Identify which cell holds the provided text, then report its [X, Y] central coordinate. 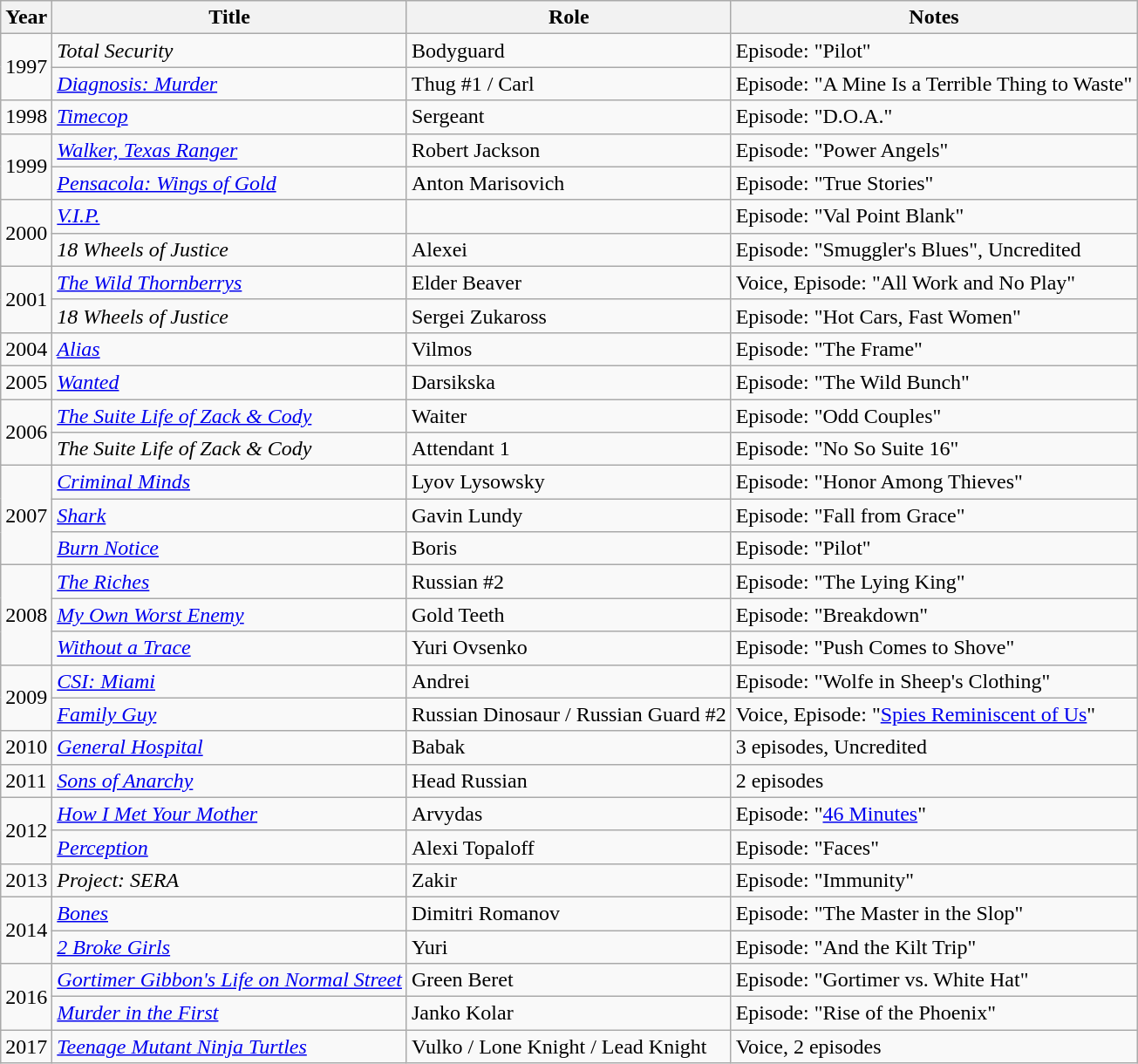
2001 [26, 299]
Elder Beaver [569, 283]
The Riches [230, 582]
Anton Marisovich [569, 183]
Shark [230, 515]
Waiter [569, 416]
2000 [26, 233]
Thug #1 / Carl [569, 84]
2008 [26, 615]
Teenage Mutant Ninja Turtles [230, 1047]
Without a Trace [230, 648]
Episode: "A Mine Is a Terrible Thing to Waste" [934, 84]
Zakir [569, 880]
Babak [569, 747]
My Own Worst Enemy [230, 615]
2 episodes [934, 781]
Sergeant [569, 117]
2 Broke Girls [230, 946]
Wanted [230, 382]
2016 [26, 997]
2017 [26, 1047]
CSI: Miami [230, 681]
Episode: "Smuggler's Blues", Uncredited [934, 249]
2004 [26, 349]
Project: SERA [230, 880]
Dimitri Romanov [569, 913]
2009 [26, 698]
Total Security [230, 51]
Family Guy [230, 714]
3 episodes, Uncredited [934, 747]
Arvydas [569, 814]
Gavin Lundy [569, 515]
2006 [26, 433]
Episode: "The Master in the Slop" [934, 913]
Walker, Texas Ranger [230, 150]
Diagnosis: Murder [230, 84]
Boris [569, 549]
Voice, 2 episodes [934, 1047]
Episode: "Wolfe in Sheep's Clothing" [934, 681]
Episode: "Gortimer vs. White Hat" [934, 980]
Criminal Minds [230, 482]
Sons of Anarchy [230, 781]
2011 [26, 781]
Andrei [569, 681]
Episode: "Fall from Grace" [934, 515]
Janko Kolar [569, 1013]
Bodyguard [569, 51]
Gold Teeth [569, 615]
Russian #2 [569, 582]
Yuri [569, 946]
2007 [26, 515]
Green Beret [569, 980]
Episode: "Rise of the Phoenix" [934, 1013]
Voice, Episode: "Spies Reminiscent of Us" [934, 714]
Episode: "And the Kilt Trip" [934, 946]
Episode: "Power Angels" [934, 150]
Episode: "Val Point Blank" [934, 216]
Alexi Topaloff [569, 847]
Episode: "Honor Among Thieves" [934, 482]
Episode: "The Frame" [934, 349]
Alexei [569, 249]
1999 [26, 167]
1998 [26, 117]
Burn Notice [230, 549]
Sergei Zukaross [569, 316]
Episode: "D.O.A." [934, 117]
Episode: "Immunity" [934, 880]
2013 [26, 880]
The Wild Thornberrys [230, 283]
Year [26, 17]
2005 [26, 382]
Episode: "Faces" [934, 847]
Notes [934, 17]
Episode: "Odd Couples" [934, 416]
Voice, Episode: "All Work and No Play" [934, 283]
Murder in the First [230, 1013]
Episode: "No So Suite 16" [934, 449]
General Hospital [230, 747]
Episode: "The Wild Bunch" [934, 382]
2010 [26, 747]
Yuri Ovsenko [569, 648]
Attendant 1 [569, 449]
Perception [230, 847]
Episode: "Breakdown" [934, 615]
Episode: "The Lying King" [934, 582]
Alias [230, 349]
Role [569, 17]
Bones [230, 913]
Timecop [230, 117]
Lyov Lysowsky [569, 482]
2014 [26, 930]
Russian Dinosaur / Russian Guard #2 [569, 714]
Episode: "46 Minutes" [934, 814]
Darsikska [569, 382]
How I Met Your Mother [230, 814]
V.I.P. [230, 216]
Episode: "Push Comes to Shove" [934, 648]
Head Russian [569, 781]
Title [230, 17]
Episode: "Hot Cars, Fast Women" [934, 316]
Vilmos [569, 349]
Gortimer Gibbon's Life on Normal Street [230, 980]
Episode: "True Stories" [934, 183]
1997 [26, 67]
2012 [26, 830]
Robert Jackson [569, 150]
Pensacola: Wings of Gold [230, 183]
Vulko / Lone Knight / Lead Knight [569, 1047]
